Search for the cell housing the specified text and yield its [x, y] center coordinate. 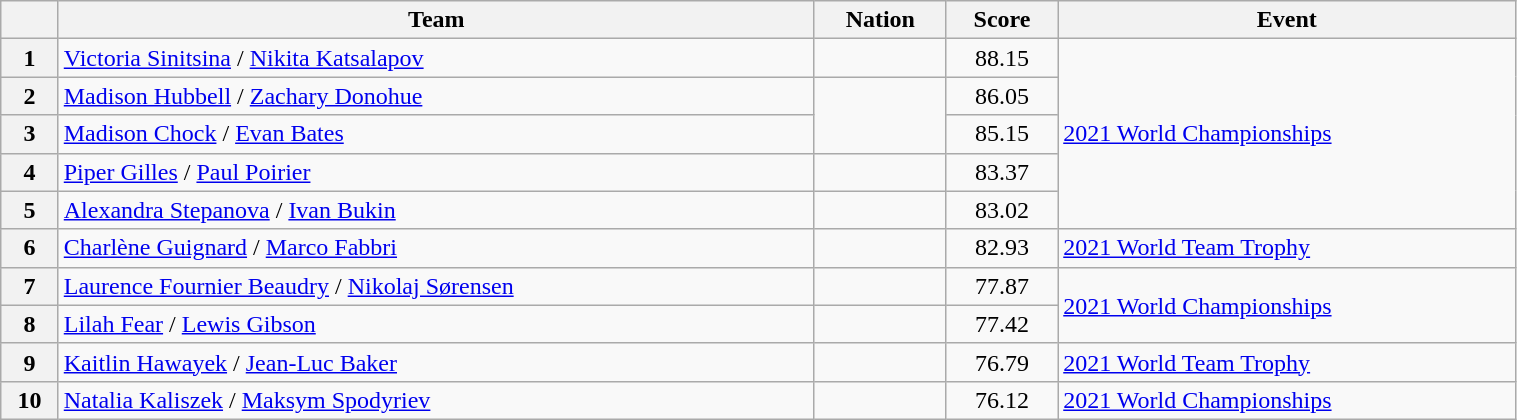
83.37 [1002, 172]
Score [1002, 20]
Nation [880, 20]
3 [30, 134]
9 [30, 362]
76.12 [1002, 400]
Laurence Fournier Beaudry / Nikolaj Sørensen [436, 286]
83.02 [1002, 210]
8 [30, 324]
10 [30, 400]
Team [436, 20]
Kaitlin Hawayek / Jean-Luc Baker [436, 362]
88.15 [1002, 58]
7 [30, 286]
4 [30, 172]
Alexandra Stepanova / Ivan Bukin [436, 210]
6 [30, 248]
2 [30, 96]
77.87 [1002, 286]
Event [1287, 20]
Charlène Guignard / Marco Fabbri [436, 248]
76.79 [1002, 362]
Madison Hubbell / Zachary Donohue [436, 96]
Piper Gilles / Paul Poirier [436, 172]
5 [30, 210]
77.42 [1002, 324]
85.15 [1002, 134]
Victoria Sinitsina / Nikita Katsalapov [436, 58]
82.93 [1002, 248]
Natalia Kaliszek / Maksym Spodyriev [436, 400]
Lilah Fear / Lewis Gibson [436, 324]
Madison Chock / Evan Bates [436, 134]
86.05 [1002, 96]
1 [30, 58]
